Pinpoint the cell where the given text exists, returning its [x, y] midpoint coordinate. 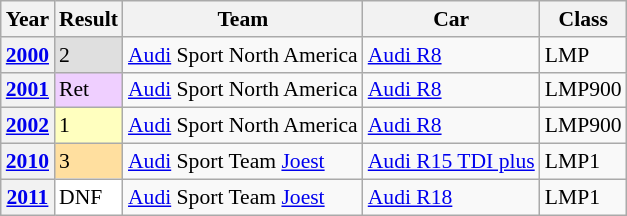
Car [452, 19]
2001 [28, 90]
Team [243, 19]
2 [88, 55]
1 [88, 126]
2002 [28, 126]
2000 [28, 55]
Audi R15 TDI plus [452, 162]
LMP [584, 55]
DNF [88, 197]
Year [28, 19]
2011 [28, 197]
Ret [88, 90]
Class [584, 19]
3 [88, 162]
2010 [28, 162]
Audi R18 [452, 197]
Result [88, 19]
